Detect which cell encompasses the target text, then output its (x, y) center coordinate. 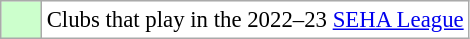
Clubs that play in the 2022–23 SEHA League (255, 20)
